Return the (x, y) coordinate for the center point of the cell that contains the specified text.  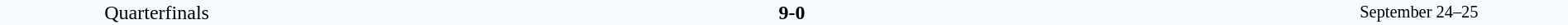
9-0 (791, 12)
September 24–25 (1419, 12)
Quarterfinals (157, 12)
